Search for the cell housing the specified text and yield its [X, Y] center coordinate. 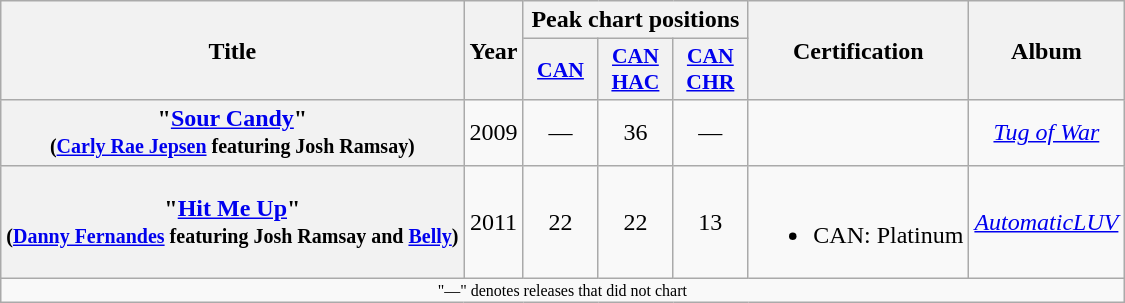
Year [494, 50]
Title [232, 50]
"Hit Me Up" (Danny Fernandes featuring Josh Ramsay and Belly) [232, 222]
CAN: Platinum [858, 222]
Tug of War [1046, 132]
Peak chart positions [636, 20]
Certification [858, 50]
Album [1046, 50]
2011 [494, 222]
"Sour Candy" (Carly Rae Jepsen featuring Josh Ramsay) [232, 132]
CAN [560, 70]
"—" denotes releases that did not chart [562, 290]
36 [636, 132]
AutomaticLUV [1046, 222]
13 [710, 222]
CANCHR [710, 70]
2009 [494, 132]
CANHAC [636, 70]
